From the cell containing the given text, extract its center point as (x, y) coordinate. 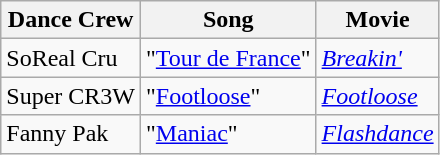
"Maniac" (228, 134)
SoReal Cru (71, 58)
Footloose (378, 96)
Movie (378, 20)
Super CR3W (71, 96)
Breakin' (378, 58)
"Tour de France" (228, 58)
Fanny Pak (71, 134)
Flashdance (378, 134)
Song (228, 20)
"Footloose" (228, 96)
Dance Crew (71, 20)
